Detect which cell encompasses the target text, then output its [x, y] center coordinate. 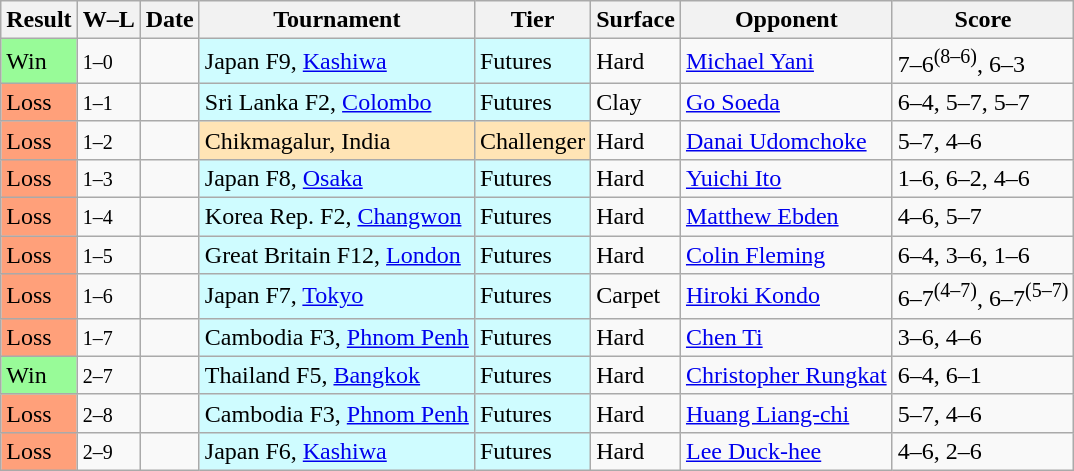
2–9 [108, 451]
Chikmagalur, India [336, 140]
1–5 [108, 255]
Carpet [636, 296]
1–2 [108, 140]
6–4, 5–7, 5–7 [983, 102]
Matthew Ebden [786, 217]
1–6 [108, 296]
Score [983, 20]
Christopher Rungkat [786, 375]
3–6, 4–6 [983, 337]
Date [170, 20]
Go Soeda [786, 102]
Chen Ti [786, 337]
1–7 [108, 337]
Challenger [532, 140]
2–8 [108, 413]
Great Britain F12, London [336, 255]
7–6(8–6), 6–3 [983, 62]
Yuichi Ito [786, 178]
4–6, 2–6 [983, 451]
Sri Lanka F2, Colombo [336, 102]
Japan F8, Osaka [336, 178]
6–4, 3–6, 1–6 [983, 255]
Colin Fleming [786, 255]
Japan F9, Kashiwa [336, 62]
Result [39, 20]
Japan F6, Kashiwa [336, 451]
Surface [636, 20]
Thailand F5, Bangkok [336, 375]
Huang Liang-chi [786, 413]
Danai Udomchoke [786, 140]
Hiroki Kondo [786, 296]
Tournament [336, 20]
Japan F7, Tokyo [336, 296]
Clay [636, 102]
Opponent [786, 20]
6–7(4–7), 6–7(5–7) [983, 296]
Tier [532, 20]
2–7 [108, 375]
1–3 [108, 178]
1–0 [108, 62]
4–6, 5–7 [983, 217]
6–4, 6–1 [983, 375]
Lee Duck-hee [786, 451]
W–L [108, 20]
Michael Yani [786, 62]
1–4 [108, 217]
Korea Rep. F2, Changwon [336, 217]
1–1 [108, 102]
1–6, 6–2, 4–6 [983, 178]
